From the cell containing the given text, extract its center point as (X, Y) coordinate. 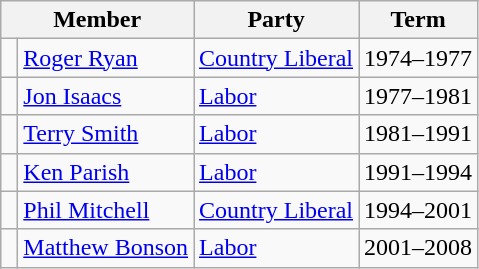
1981–1991 (418, 134)
Phil Mitchell (106, 210)
Term (418, 20)
Party (276, 20)
Member (98, 20)
Matthew Bonson (106, 248)
1977–1981 (418, 96)
1974–1977 (418, 58)
1991–1994 (418, 172)
1994–2001 (418, 210)
Roger Ryan (106, 58)
Terry Smith (106, 134)
2001–2008 (418, 248)
Jon Isaacs (106, 96)
Ken Parish (106, 172)
